Provide the (X, Y) coordinate of the cell's center where the given text is located.  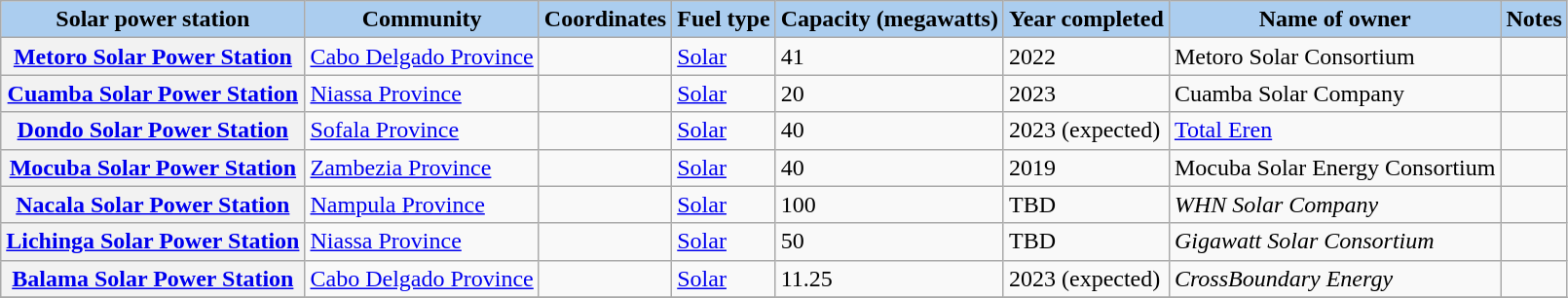
Community (422, 19)
Solar power station (153, 19)
2022 (1086, 56)
100 (889, 205)
Dondo Solar Power Station (153, 130)
Metoro Solar Consortium (1334, 56)
Lichinga Solar Power Station (153, 242)
11.25 (889, 279)
WHN Solar Company (1334, 205)
Year completed (1086, 19)
Nampula Province (422, 205)
CrossBoundary Energy (1334, 279)
Cuamba Solar Company (1334, 93)
20 (889, 93)
Notes (1534, 19)
Total Eren (1334, 130)
2019 (1086, 168)
Mocuba Solar Power Station (153, 168)
Fuel type (724, 19)
50 (889, 242)
Nacala Solar Power Station (153, 205)
Capacity (megawatts) (889, 19)
Metoro Solar Power Station (153, 56)
Cuamba Solar Power Station (153, 93)
Name of owner (1334, 19)
41 (889, 56)
Mocuba Solar Energy Consortium (1334, 168)
Zambezia Province (422, 168)
Coordinates (605, 19)
Sofala Province (422, 130)
Balama Solar Power Station (153, 279)
2023 (1086, 93)
Gigawatt Solar Consortium (1334, 242)
